Scan for the cell matching the given text and deliver its [x, y] coordinate at center. 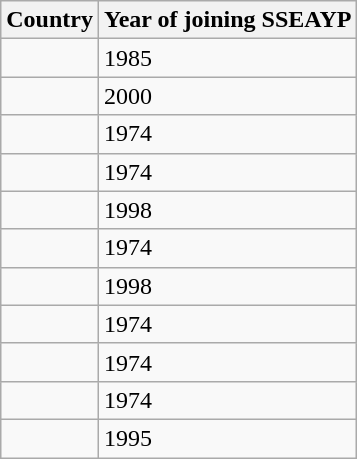
1985 [227, 58]
1995 [227, 438]
Year of joining SSEAYP [227, 20]
2000 [227, 96]
Country [50, 20]
